Return the (x, y) coordinate for the center point of the cell that contains the specified text.  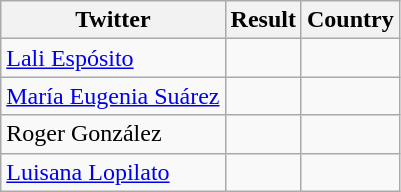
Roger González (113, 134)
Lali Espósito (113, 58)
Country (350, 20)
Twitter (113, 20)
Result (263, 20)
María Eugenia Suárez (113, 96)
Luisana Lopilato (113, 172)
